Capture the cell that displays the provided text and extract its [X, Y] central coordinate. 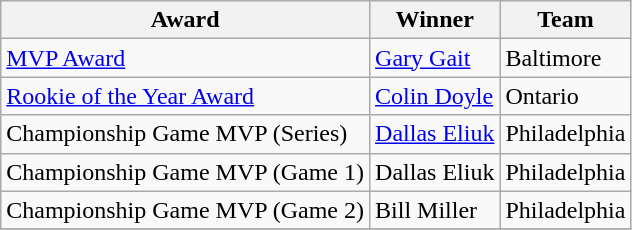
Team [566, 20]
Bill Miller [435, 210]
Championship Game MVP (Game 2) [186, 210]
Colin Doyle [435, 96]
Award [186, 20]
Rookie of the Year Award [186, 96]
Baltimore [566, 58]
Championship Game MVP (Series) [186, 134]
Gary Gait [435, 58]
MVP Award [186, 58]
Championship Game MVP (Game 1) [186, 172]
Ontario [566, 96]
Winner [435, 20]
